Return the [x, y] coordinate for the center point of the cell that contains the specified text.  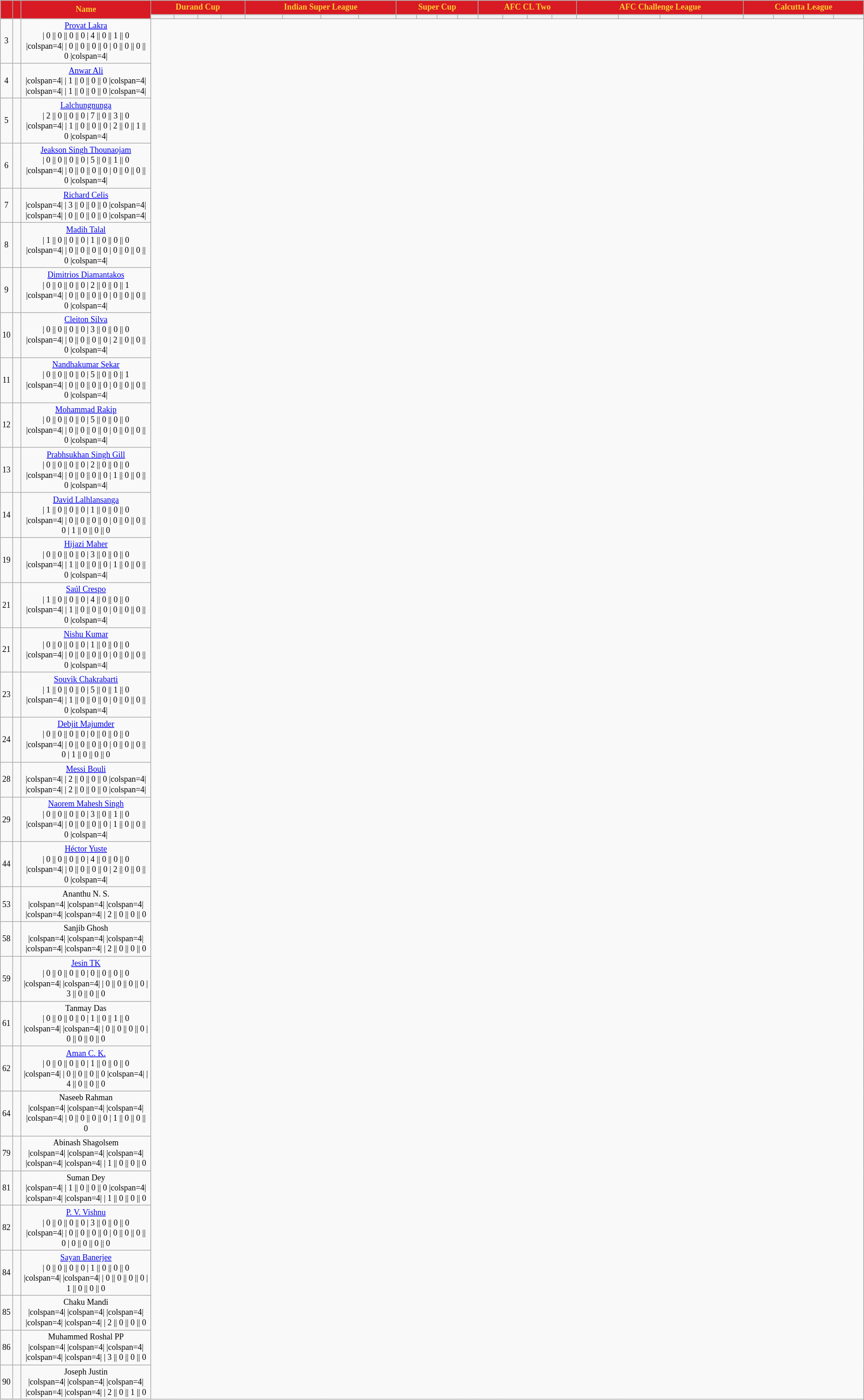
Mohammad Rakip| 0 || 0 || 0 || 0 | 5 || 0 || 0 || 0 |colspan=4| | 0 || 0 || 0 || 0 | 0 || 0 || 0 || 0 |colspan=4| [86, 426]
Lalchungnunga| 2 || 0 || 0 || 0 | 7 || 0 || 3 || 0 |colspan=4| | 1 || 0 || 0 || 0 | 2 || 0 || 1 || 0 |colspan=4| [86, 120]
Héctor Yuste| 0 || 0 || 0 || 0 | 4 || 0 || 0 || 0 |colspan=4| | 0 || 0 || 0 || 0 | 2 || 0 || 0 || 0 |colspan=4| [86, 865]
Aman C. K.| 0 || 0 || 0 || 0 | 1 || 0 || 0 || 0 |colspan=4| | 0 || 0 || 0 || 0 |colspan=4| | 4 || 0 || 0 || 0 [86, 1069]
Name [86, 10]
5 [6, 120]
86 [6, 1347]
6 [6, 166]
Saúl Crespo| 1 || 0 || 0 || 0 | 4 || 0 || 0 || 0 |colspan=4| | 1 || 0 || 0 || 0 | 0 || 0 || 0 || 0 |colspan=4| [86, 605]
Durand Cup [198, 7]
Provat Lakra| 0 || 0 || 0 || 0 | 4 || 0 || 1 || 0 |colspan=4| | 0 || 0 || 0 || 0 | 0 || 0 || 0 || 0 |colspan=4| [86, 41]
Nishu Kumar| 0 || 0 || 0 || 0 | 1 || 0 || 0 || 0 |colspan=4| | 0 || 0 || 0 || 0 | 0 || 0 || 0 || 0 |colspan=4| [86, 650]
Jeakson Singh Thounaojam| 0 || 0 || 0 || 0 | 5 || 0 || 1 || 0 |colspan=4| | 0 || 0 || 0 || 0 | 0 || 0 || 0 || 0 |colspan=4| [86, 166]
AFC CL Two [527, 7]
64 [6, 1113]
Messi Bouli|colspan=4| | 2 || 0 || 0 || 0 |colspan=4| |colspan=4| | 2 || 0 || 0 || 0 |colspan=4| [86, 779]
Indian Super League [321, 7]
David Lalhlansanga| 1 || 0 || 0 || 0 | 1 || 0 || 0 || 0 |colspan=4| | 0 || 0 || 0 || 0 | 0 || 0 || 0 || 0 | 1 || 0 || 0 || 0 [86, 515]
23 [6, 695]
Super Cup [437, 7]
Tanmay Das| 0 || 0 || 0 || 0 | 1 || 0 || 1 || 0 |colspan=4| |colspan=4| | 0 || 0 || 0 || 0 | 0 || 0 || 0 || 0 [86, 1024]
85 [6, 1313]
Hijazi Maher| 0 || 0 || 0 || 0 | 3 || 0 || 0 || 0 |colspan=4| | 1 || 0 || 0 || 0 | 1 || 0 || 0 || 0 |colspan=4| [86, 560]
Dimitrios Diamantakos| 0 || 0 || 0 || 0 | 2 || 0 || 0 || 1 |colspan=4| | 0 || 0 || 0 || 0 | 0 || 0 || 0 || 0 |colspan=4| [86, 291]
Suman Dey|colspan=4| | 1 || 0 || 0 || 0 |colspan=4| |colspan=4| |colspan=4| | 1 || 0 || 0 || 0 [86, 1188]
Naseeb Rahman|colspan=4| |colspan=4| |colspan=4| |colspan=4| | 0 || 0 || 0 || 0 | 1 || 0 || 0 || 0 [86, 1113]
Abinash Shagolsem|colspan=4| |colspan=4| |colspan=4| |colspan=4| |colspan=4| | 1 || 0 || 0 || 0 [86, 1154]
14 [6, 515]
79 [6, 1154]
Cleiton Silva| 0 || 0 || 0 || 0 | 3 || 0 || 0 || 0 |colspan=4| | 0 || 0 || 0 || 0 | 2 || 0 || 0 || 0 |colspan=4| [86, 335]
Naorem Mahesh Singh| 0 || 0 || 0 || 0 | 3 || 0 || 1 || 0 |colspan=4| | 0 || 0 || 0 || 0 | 1 || 0 || 0 || 0 |colspan=4| [86, 819]
81 [6, 1188]
Sayan Banerjee| 0 || 0 || 0 || 0 | 1 || 0 || 0 || 0 |colspan=4| |colspan=4| | 0 || 0 || 0 || 0 | 1 || 0 || 0 || 0 [86, 1273]
29 [6, 819]
Sanjib Ghosh|colspan=4| |colspan=4| |colspan=4| |colspan=4| |colspan=4| | 2 || 0 || 0 || 0 [86, 939]
Ananthu N. S.|colspan=4| |colspan=4| |colspan=4| |colspan=4| |colspan=4| | 2 || 0 || 0 || 0 [86, 904]
13 [6, 470]
P. V. Vishnu| 0 || 0 || 0 || 0 | 3 || 0 || 0 || 0 |colspan=4| | 0 || 0 || 0 || 0 | 0 || 0 || 0 || 0 | 0 || 0 || 0 || 0 [86, 1228]
12 [6, 426]
28 [6, 779]
10 [6, 335]
Calcutta League [803, 7]
AFC Challenge League [660, 7]
7 [6, 205]
3 [6, 41]
Richard Celis|colspan=4| | 3 || 0 || 0 || 0 |colspan=4| |colspan=4| | 0 || 0 || 0 || 0 |colspan=4| [86, 205]
61 [6, 1024]
Nandhakumar Sekar| 0 || 0 || 0 || 0 | 5 || 0 || 0 || 1 |colspan=4| | 0 || 0 || 0 || 0 | 0 || 0 || 0 || 0 |colspan=4| [86, 380]
4 [6, 81]
19 [6, 560]
11 [6, 380]
Anwar Ali|colspan=4| | 1 || 0 || 0 || 0 |colspan=4| |colspan=4| | 1 || 0 || 0 || 0 |colspan=4| [86, 81]
24 [6, 740]
62 [6, 1069]
Debjit Majumder| 0 || 0 || 0 || 0 | 0 || 0 || 0 || 0 |colspan=4| | 0 || 0 || 0 || 0 | 0 || 0 || 0 || 0 | 1 || 0 || 0 || 0 [86, 740]
59 [6, 979]
Muhammed Roshal PP|colspan=4| |colspan=4| |colspan=4| |colspan=4| |colspan=4| | 3 || 0 || 0 || 0 [86, 1347]
Madih Talal| 1 || 0 || 0 || 0 | 1 || 0 || 0 || 0 |colspan=4| | 0 || 0 || 0 || 0 | 0 || 0 || 0 || 0 |colspan=4| [86, 245]
90 [6, 1382]
82 [6, 1228]
Jesin TK| 0 || 0 || 0 || 0 | 0 || 0 || 0 || 0 |colspan=4| |colspan=4| | 0 || 0 || 0 || 0 | 3 || 0 || 0 || 0 [86, 979]
Joseph Justin|colspan=4| |colspan=4| |colspan=4| |colspan=4| |colspan=4| | 2 || 0 || 1 || 0 [86, 1382]
84 [6, 1273]
Souvik Chakrabarti| 1 || 0 || 0 || 0 | 5 || 0 || 1 || 0 |colspan=4| | 1 || 0 || 0 || 0 | 0 || 0 || 0 || 0 |colspan=4| [86, 695]
53 [6, 904]
9 [6, 291]
Chaku Mandi|colspan=4| |colspan=4| |colspan=4| |colspan=4| |colspan=4| | 2 || 0 || 0 || 0 [86, 1313]
Prabhsukhan Singh Gill| 0 || 0 || 0 || 0 | 2 || 0 || 0 || 0 |colspan=4| | 0 || 0 || 0 || 0 | 1 || 0 || 0 || 0 |colspan=4| [86, 470]
8 [6, 245]
58 [6, 939]
44 [6, 865]
